Identify which cell holds the provided text, then report its [x, y] central coordinate. 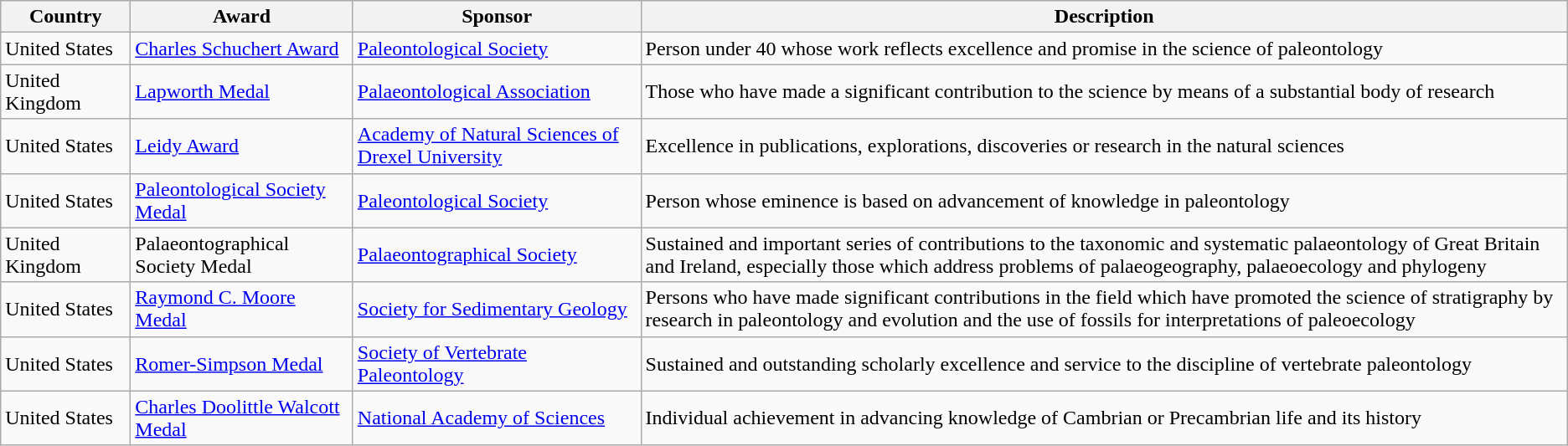
National Academy of Sciences [497, 418]
Sustained and outstanding scholarly excellence and service to the discipline of vertebrate paleontology [1104, 363]
Charles Doolittle Walcott Medal [242, 418]
Sponsor [497, 17]
Romer-Simpson Medal [242, 363]
Palaeontographical Society Medal [242, 254]
Person whose eminence is based on advancement of knowledge in paleontology [1104, 201]
Society of Vertebrate Paleontology [497, 363]
Person under 40 whose work reflects excellence and promise in the science of paleontology [1104, 49]
Excellence in publications, explorations, discoveries or research in the natural sciences [1104, 146]
Country [65, 17]
Paleontological Society Medal [242, 201]
Palaeontological Association [497, 92]
Individual achievement in advancing knowledge of Cambrian or Precambrian life and its history [1104, 418]
Description [1104, 17]
Palaeontographical Society [497, 254]
Those who have made a significant contribution to the science by means of a substantial body of research [1104, 92]
Academy of Natural Sciences of Drexel University [497, 146]
Lapworth Medal [242, 92]
Leidy Award [242, 146]
Society for Sedimentary Geology [497, 310]
Raymond C. Moore Medal [242, 310]
Charles Schuchert Award [242, 49]
Award [242, 17]
